Return the (x, y) coordinate for the center point of the cell that contains the specified text.  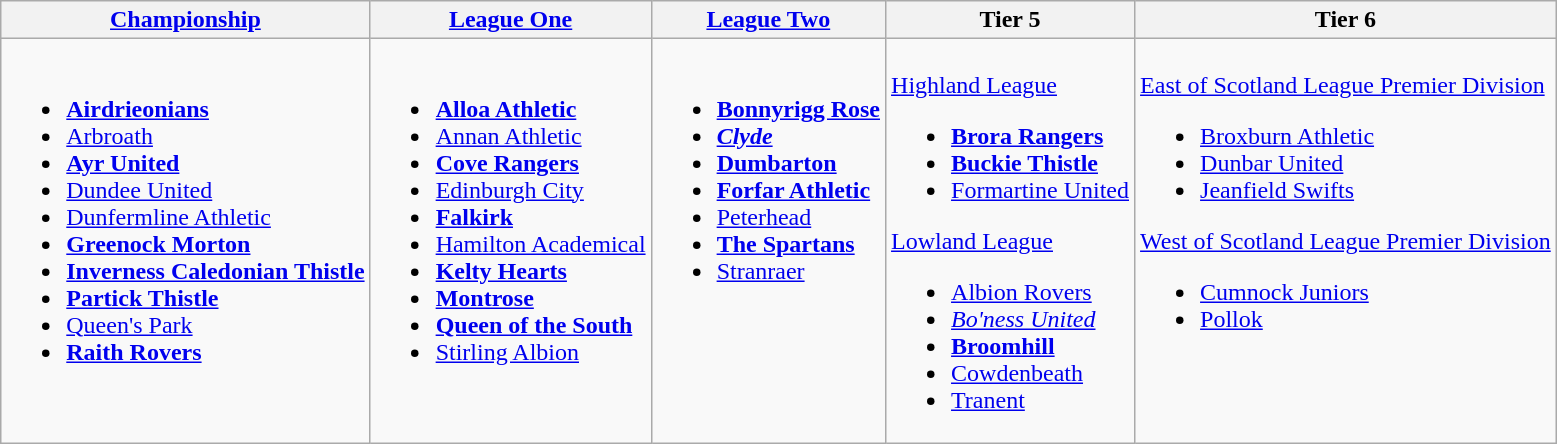
Bonnyrigg RoseClydeDumbartonForfar AthleticPeterheadThe SpartansStranraer (768, 241)
AirdrieoniansArbroathAyr UnitedDundee UnitedDunfermline AthleticGreenock MortonInverness Caledonian ThistlePartick ThistleQueen's ParkRaith Rovers (186, 241)
Highland LeagueBrora RangersBuckie ThistleFormartine UnitedLowland LeagueAlbion RoversBo'ness UnitedBroomhillCowdenbeathTranent (1010, 241)
Tier 5 (1010, 20)
Championship (186, 20)
Alloa AthleticAnnan AthleticCove RangersEdinburgh CityFalkirkHamilton AcademicalKelty HeartsMontroseQueen of the SouthStirling Albion (510, 241)
East of Scotland League Premier DivisionBroxburn AthleticDunbar UnitedJeanfield SwiftsWest of Scotland League Premier DivisionCumnock JuniorsPollok (1346, 241)
League One (510, 20)
League Two (768, 20)
Tier 6 (1346, 20)
